Extract the [X, Y] coordinate from the center of the cell holding the provided text.  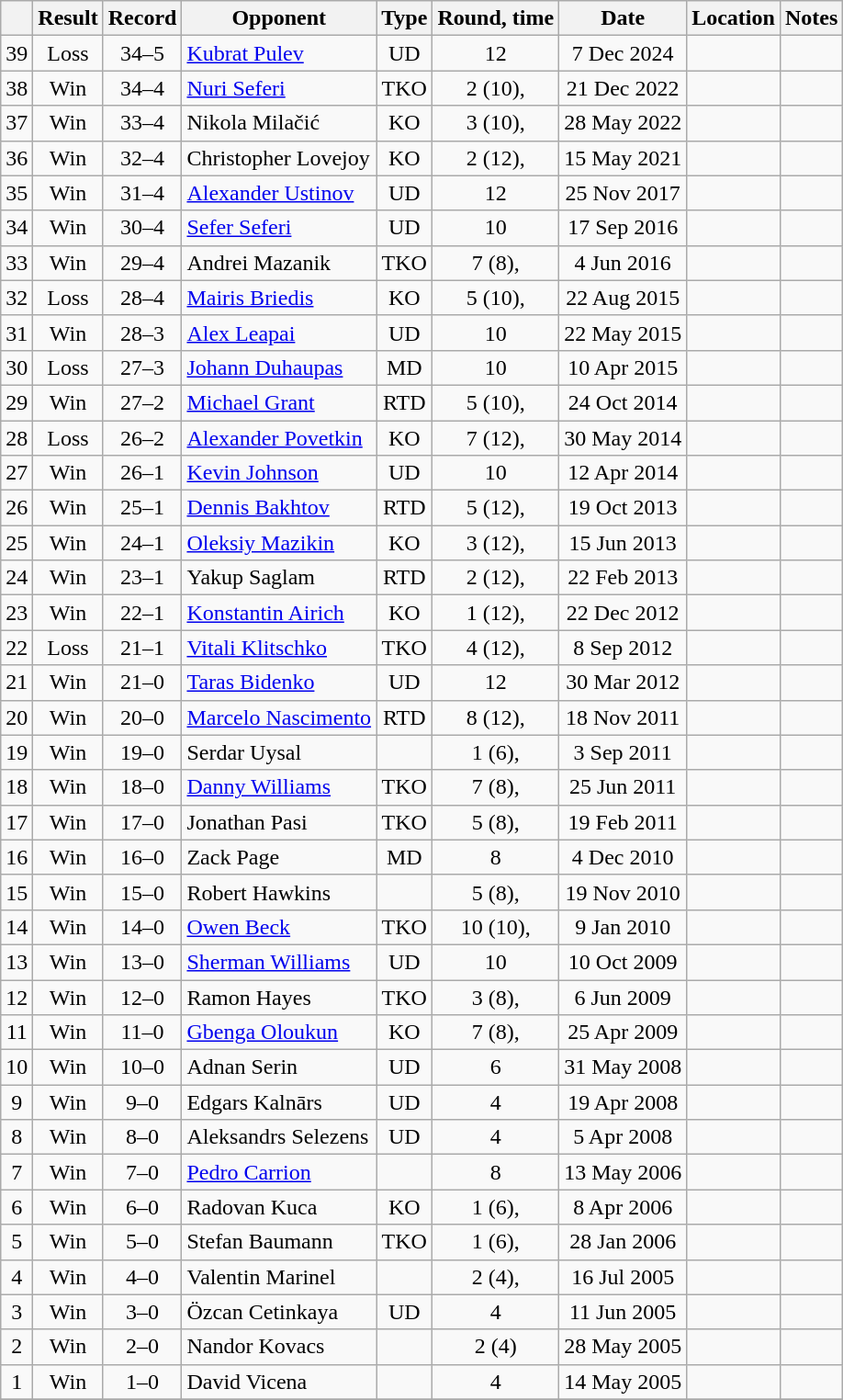
19 Feb 2011 [623, 822]
David Vicena [279, 1382]
2 (4) [496, 1347]
19 [17, 752]
Sefer Seferi [279, 228]
Nuri Seferi [279, 88]
27 [17, 473]
26–1 [142, 473]
8–0 [142, 1137]
17 Sep 2016 [623, 228]
28 Jan 2006 [623, 1242]
10 Apr 2015 [623, 367]
Oleksiy Mazikin [279, 543]
Vitali Klitschko [279, 648]
3 [17, 1312]
10–0 [142, 1067]
27–3 [142, 367]
Alex Leapai [279, 333]
31 [17, 333]
19 Nov 2010 [623, 892]
4 Jun 2016 [623, 263]
22 Aug 2015 [623, 298]
24 [17, 578]
3 (10), [496, 123]
9 [17, 1102]
Zack Page [279, 857]
30 [17, 367]
14 May 2005 [623, 1382]
Dennis Bakhtov [279, 508]
Mairis Briedis [279, 298]
7 [17, 1172]
18 Nov 2011 [623, 717]
25–1 [142, 508]
16–0 [142, 857]
28–4 [142, 298]
Jonathan Pasi [279, 822]
30–4 [142, 228]
20 [17, 717]
19–0 [142, 752]
Yakup Saglam [279, 578]
28 May 2005 [623, 1347]
5–0 [142, 1242]
32–4 [142, 158]
13 [17, 962]
15–0 [142, 892]
15 [17, 892]
28 May 2022 [623, 123]
25 Apr 2009 [623, 1033]
4 Dec 2010 [623, 857]
21 Dec 2022 [623, 88]
25 [17, 543]
5 Apr 2008 [623, 1137]
Pedro Carrion [279, 1172]
37 [17, 123]
13 May 2006 [623, 1172]
Özcan Cetinkaya [279, 1312]
Michael Grant [279, 402]
6 Jun 2009 [623, 997]
Adnan Serin [279, 1067]
23 [17, 613]
21 [17, 683]
14–0 [142, 927]
4–0 [142, 1277]
36 [17, 158]
3 Sep 2011 [623, 752]
26 [17, 508]
Christopher Lovejoy [279, 158]
7–0 [142, 1172]
Location [734, 18]
32 [17, 298]
11 Jun 2005 [623, 1312]
Konstantin Airich [279, 613]
Serdar Uysal [279, 752]
5 (12), [496, 508]
20–0 [142, 717]
29 [17, 402]
Alexander Ustinov [279, 193]
Type [404, 18]
17–0 [142, 822]
3 (12), [496, 543]
11–0 [142, 1033]
Alexander Povetkin [279, 438]
Opponent [279, 18]
21–0 [142, 683]
Nikola Milačić [279, 123]
34–4 [142, 88]
30 May 2014 [623, 438]
Notes [811, 18]
Danny Williams [279, 787]
9–0 [142, 1102]
Result [68, 18]
10 (10), [496, 927]
Kevin Johnson [279, 473]
33–4 [142, 123]
24–1 [142, 543]
34–5 [142, 53]
1 (12), [496, 613]
35 [17, 193]
15 Jun 2013 [623, 543]
22 Feb 2013 [623, 578]
3 (8), [496, 997]
33 [17, 263]
12 Apr 2014 [623, 473]
25 Jun 2011 [623, 787]
27–2 [142, 402]
22 [17, 648]
21–1 [142, 648]
22 May 2015 [623, 333]
8 Sep 2012 [623, 648]
5 [17, 1242]
23–1 [142, 578]
Marcelo Nascimento [279, 717]
18 [17, 787]
1 [17, 1382]
7 Dec 2024 [623, 53]
22 Dec 2012 [623, 613]
Gbenga Oloukun [279, 1033]
34 [17, 228]
6–0 [142, 1207]
19 Apr 2008 [623, 1102]
Valentin Marinel [279, 1277]
7 (12), [496, 438]
2 (10), [496, 88]
13–0 [142, 962]
Stefan Baumann [279, 1242]
29–4 [142, 263]
16 Jul 2005 [623, 1277]
14 [17, 927]
28 [17, 438]
10 Oct 2009 [623, 962]
8 (12), [496, 717]
28–3 [142, 333]
Sherman Williams [279, 962]
1–0 [142, 1382]
Radovan Kuca [279, 1207]
25 Nov 2017 [623, 193]
18–0 [142, 787]
24 Oct 2014 [623, 402]
22–1 [142, 613]
Johann Duhaupas [279, 367]
38 [17, 88]
2 [17, 1347]
Aleksandrs Selezens [279, 1137]
2 (4), [496, 1277]
11 [17, 1033]
4 (12), [496, 648]
Record [142, 18]
12–0 [142, 997]
15 May 2021 [623, 158]
Robert Hawkins [279, 892]
Edgars Kalnārs [279, 1102]
2–0 [142, 1347]
31–4 [142, 193]
Owen Beck [279, 927]
Taras Bidenko [279, 683]
30 Mar 2012 [623, 683]
16 [17, 857]
3–0 [142, 1312]
Round, time [496, 18]
39 [17, 53]
19 Oct 2013 [623, 508]
9 Jan 2010 [623, 927]
17 [17, 822]
Date [623, 18]
Kubrat Pulev [279, 53]
Andrei Mazanik [279, 263]
Ramon Hayes [279, 997]
26–2 [142, 438]
31 May 2008 [623, 1067]
Nandor Kovacs [279, 1347]
8 Apr 2006 [623, 1207]
